Extract the [x, y] coordinate from the center of the cell holding the provided text.  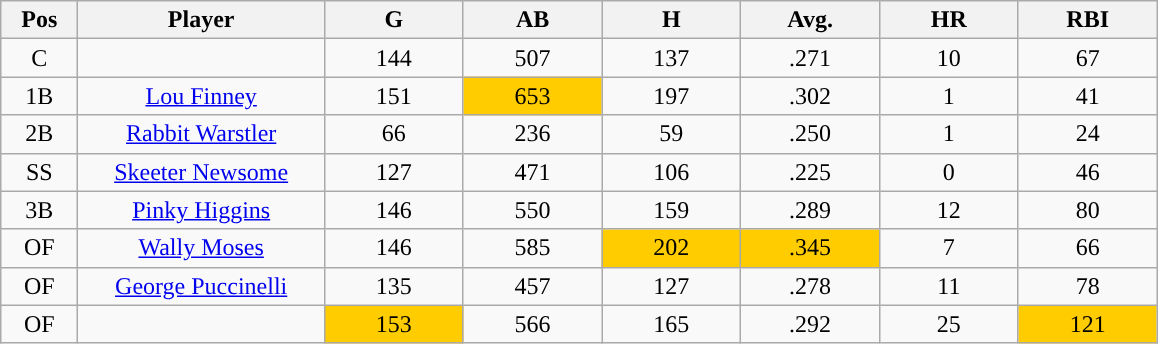
.292 [810, 324]
.345 [810, 248]
653 [532, 96]
24 [1088, 134]
SS [40, 172]
.250 [810, 134]
.225 [810, 172]
2B [40, 134]
41 [1088, 96]
457 [532, 286]
.271 [810, 58]
78 [1088, 286]
11 [948, 286]
10 [948, 58]
H [672, 20]
Rabbit Warstler [202, 134]
137 [672, 58]
Avg. [810, 20]
Player [202, 20]
165 [672, 324]
HR [948, 20]
566 [532, 324]
AB [532, 20]
153 [394, 324]
Pos [40, 20]
121 [1088, 324]
151 [394, 96]
144 [394, 58]
.302 [810, 96]
RBI [1088, 20]
106 [672, 172]
135 [394, 286]
585 [532, 248]
C [40, 58]
7 [948, 248]
.289 [810, 210]
202 [672, 248]
25 [948, 324]
Lou Finney [202, 96]
46 [1088, 172]
12 [948, 210]
159 [672, 210]
1B [40, 96]
550 [532, 210]
Skeeter Newsome [202, 172]
67 [1088, 58]
507 [532, 58]
3B [40, 210]
George Puccinelli [202, 286]
G [394, 20]
Wally Moses [202, 248]
197 [672, 96]
59 [672, 134]
471 [532, 172]
.278 [810, 286]
0 [948, 172]
80 [1088, 210]
Pinky Higgins [202, 210]
236 [532, 134]
